Pinpoint the cell where the given text exists, returning its (X, Y) midpoint coordinate. 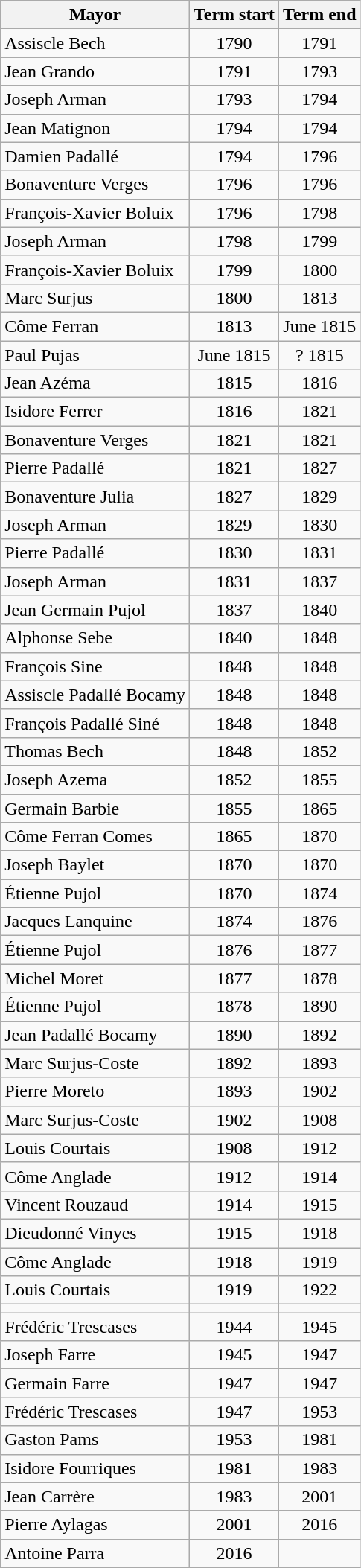
Germain Farre (95, 1383)
Gaston Pams (95, 1440)
Antoine Parra (95, 1553)
Thomas Bech (95, 751)
Pierre Aylagas (95, 1525)
Assiscle Bech (95, 43)
1790 (234, 43)
Joseph Baylet (95, 865)
Jean Carrère (95, 1497)
François Sine (95, 666)
Term end (320, 15)
Isidore Ferrer (95, 412)
Marc Surjus (95, 298)
Germain Barbie (95, 808)
Isidore Fourriques (95, 1468)
Côme Ferran (95, 326)
Joseph Farre (95, 1355)
Joseph Azema (95, 780)
1922 (320, 1290)
? 1815 (320, 355)
Jean Germain Pujol (95, 610)
Alphonse Sebe (95, 638)
1815 (234, 383)
Paul Pujas (95, 355)
Jean Padallé Bocamy (95, 1035)
Jean Matignon (95, 128)
Côme Ferran Comes (95, 837)
Vincent Rouzaud (95, 1205)
Jacques Lanquine (95, 922)
Michel Moret (95, 978)
Damien Padallé (95, 156)
Term start (234, 15)
Dieudonné Vinyes (95, 1233)
Mayor (95, 15)
Bonaventure Julia (95, 497)
Jean Grando (95, 71)
1944 (234, 1327)
Pierre Moreto (95, 1091)
Assiscle Padallé Bocamy (95, 695)
François Padallé Siné (95, 723)
Jean Azéma (95, 383)
